Return [x, y] of the center of cell containing provided text 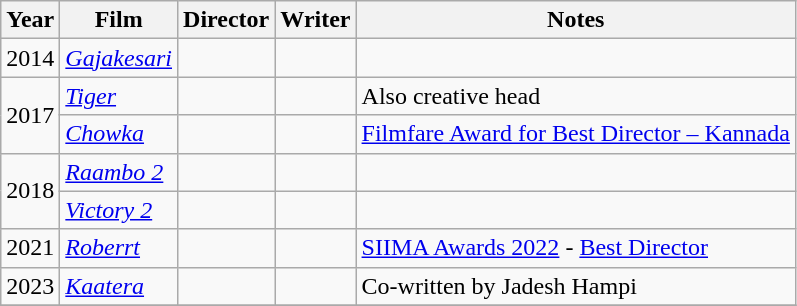
Film [119, 20]
Year [30, 20]
Co-written by Jadesh Hampi [576, 286]
Tiger [119, 96]
Victory 2 [119, 210]
Roberrt [119, 248]
2023 [30, 286]
Gajakesari [119, 58]
Writer [316, 20]
SIIMA Awards 2022 - Best Director [576, 248]
Chowka [119, 134]
2017 [30, 115]
Filmfare Award for Best Director – Kannada [576, 134]
2014 [30, 58]
2021 [30, 248]
Notes [576, 20]
Kaatera [119, 286]
2018 [30, 191]
Also creative head [576, 96]
Raambo 2 [119, 172]
Director [226, 20]
